Search for the cell housing the specified text and yield its (X, Y) center coordinate. 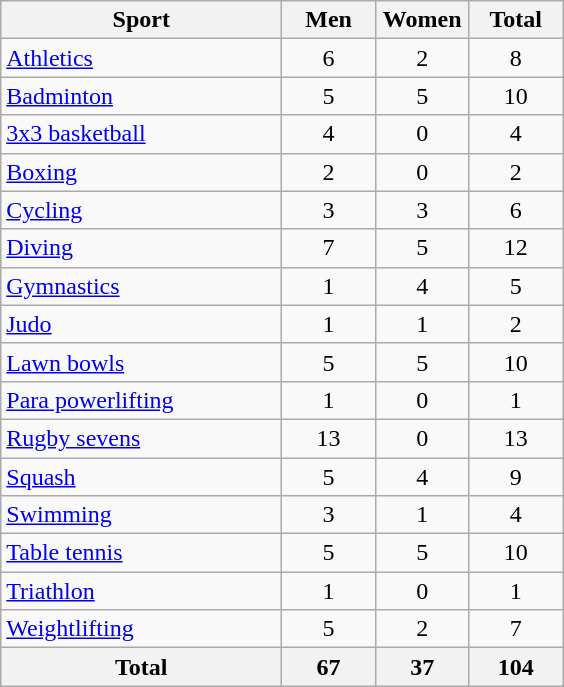
Swimming (142, 515)
Lawn bowls (142, 362)
Squash (142, 477)
Boxing (142, 172)
Table tennis (142, 553)
Rugby sevens (142, 438)
Sport (142, 20)
Diving (142, 248)
Women (422, 20)
Athletics (142, 58)
Triathlon (142, 591)
104 (516, 667)
Badminton (142, 96)
Cycling (142, 210)
8 (516, 58)
12 (516, 248)
Judo (142, 324)
37 (422, 667)
Gymnastics (142, 286)
Weightlifting (142, 629)
67 (329, 667)
9 (516, 477)
3x3 basketball (142, 134)
Men (329, 20)
Para powerlifting (142, 400)
